Find where the given text appears and provide that cell's center as [x, y] coordinate. 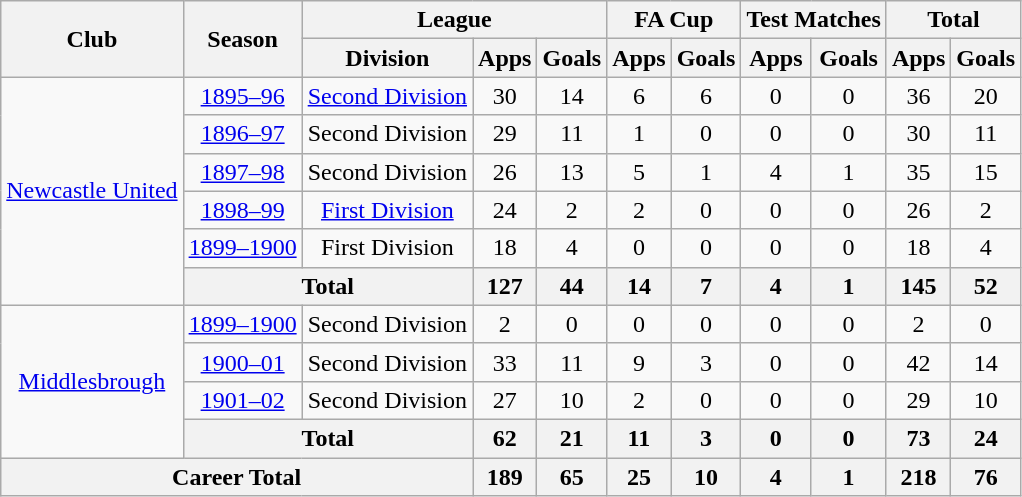
33 [505, 362]
Middlesbrough [92, 381]
Career Total [237, 477]
1901–02 [242, 400]
44 [572, 286]
127 [505, 286]
73 [918, 438]
52 [986, 286]
Newcastle United [92, 191]
36 [918, 96]
189 [505, 477]
65 [572, 477]
7 [706, 286]
Division [387, 58]
13 [572, 172]
35 [918, 172]
FA Cup [674, 20]
145 [918, 286]
1895–96 [242, 96]
Club [92, 39]
1900–01 [242, 362]
42 [918, 362]
1896–97 [242, 134]
76 [986, 477]
15 [986, 172]
9 [639, 362]
25 [639, 477]
1898–99 [242, 210]
1897–98 [242, 172]
5 [639, 172]
62 [505, 438]
League [454, 20]
Season [242, 39]
218 [918, 477]
27 [505, 400]
21 [572, 438]
Test Matches [814, 20]
20 [986, 96]
